Return (x, y) of the center of cell containing provided text 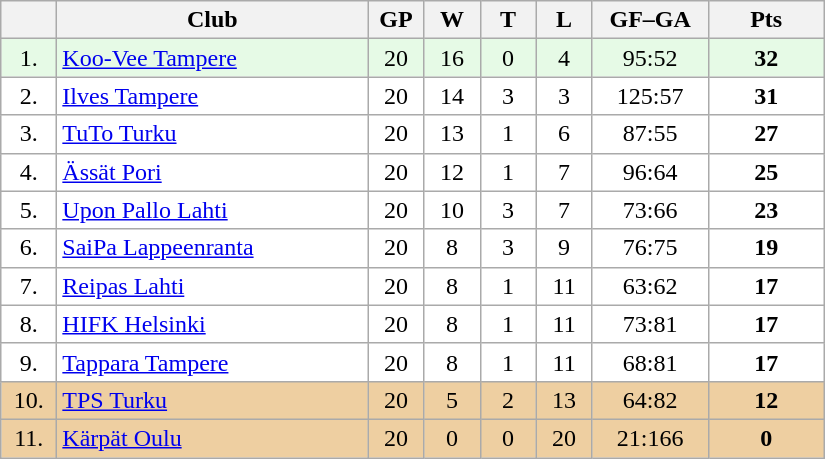
2. (29, 96)
9. (29, 362)
9 (564, 248)
73:81 (650, 324)
1. (29, 58)
73:66 (650, 210)
11. (29, 438)
Pts (766, 20)
3. (29, 134)
SaiPa Lappeenranta (212, 248)
63:62 (650, 286)
Club (212, 20)
Koo-Vee Tampere (212, 58)
14 (452, 96)
6 (564, 134)
27 (766, 134)
Kärpät Oulu (212, 438)
GF–GA (650, 20)
L (564, 20)
64:82 (650, 400)
19 (766, 248)
5 (452, 400)
32 (766, 58)
W (452, 20)
10. (29, 400)
Ilves Tampere (212, 96)
TuTo Turku (212, 134)
2 (508, 400)
GP (396, 20)
76:75 (650, 248)
125:57 (650, 96)
96:64 (650, 172)
TPS Turku (212, 400)
87:55 (650, 134)
95:52 (650, 58)
4 (564, 58)
T (508, 20)
16 (452, 58)
21:166 (650, 438)
6. (29, 248)
Reipas Lahti (212, 286)
5. (29, 210)
Tappara Tampere (212, 362)
25 (766, 172)
8. (29, 324)
HIFK Helsinki (212, 324)
68:81 (650, 362)
7. (29, 286)
23 (766, 210)
Upon Pallo Lahti (212, 210)
10 (452, 210)
4. (29, 172)
31 (766, 96)
Ässät Pori (212, 172)
